Search for the cell housing the specified text and yield its (x, y) center coordinate. 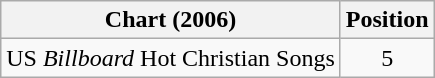
US Billboard Hot Christian Songs (171, 58)
Position (387, 20)
5 (387, 58)
Chart (2006) (171, 20)
